Capture the cell that displays the provided text and extract its [x, y] central coordinate. 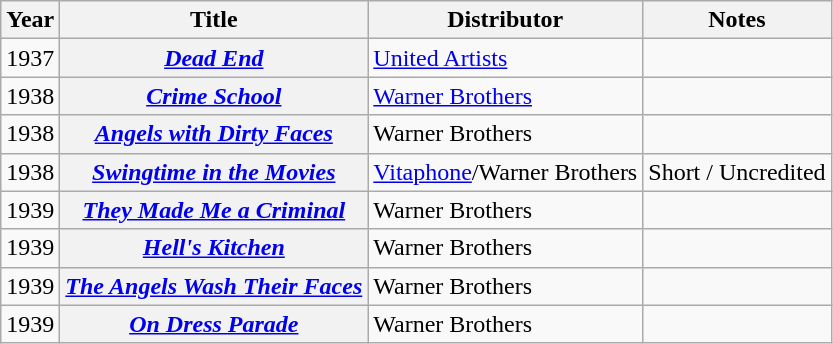
Swingtime in the Movies [214, 172]
Crime School [214, 96]
Short / Uncredited [737, 172]
Notes [737, 20]
On Dress Parade [214, 324]
Title [214, 20]
Distributor [506, 20]
Angels with Dirty Faces [214, 134]
They Made Me a Criminal [214, 210]
Year [30, 20]
Vitaphone/Warner Brothers [506, 172]
United Artists [506, 58]
The Angels Wash Their Faces [214, 286]
1937 [30, 58]
Hell's Kitchen [214, 248]
Dead End [214, 58]
